Return (X, Y) of the center of cell containing provided text 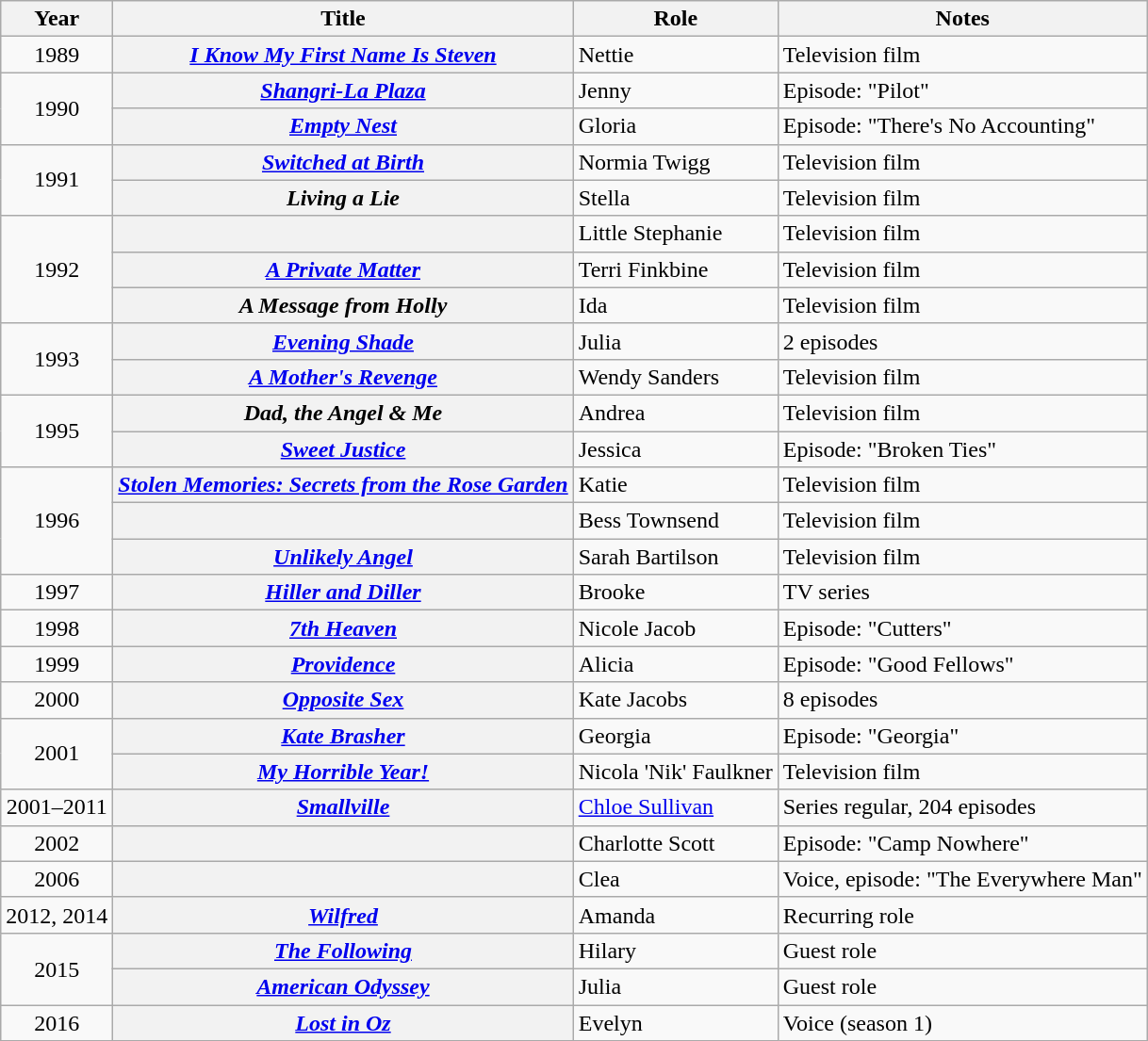
1993 (57, 359)
Katie (675, 485)
Andrea (675, 413)
Lost in Oz (343, 1022)
Brooke (675, 593)
1992 (57, 269)
Chloe Sullivan (675, 807)
Kate Jacobs (675, 700)
Nicola 'Nik' Faulkner (675, 772)
A Private Matter (343, 269)
Year (57, 19)
Wilfred (343, 915)
Dad, the Angel & Me (343, 413)
2000 (57, 700)
Amanda (675, 915)
Episode: "Broken Ties" (962, 449)
Evening Shade (343, 341)
Smallville (343, 807)
2012, 2014 (57, 915)
2006 (57, 879)
Recurring role (962, 915)
Empty Nest (343, 126)
My Horrible Year! (343, 772)
Shangri-La Plaza (343, 90)
Stolen Memories: Secrets from the Rose Garden (343, 485)
2001 (57, 754)
Role (675, 19)
Normia Twigg (675, 162)
Living a Lie (343, 198)
Switched at Birth (343, 162)
2016 (57, 1022)
Evelyn (675, 1022)
8 episodes (962, 700)
2 episodes (962, 341)
1999 (57, 664)
Wendy Sanders (675, 377)
Sweet Justice (343, 449)
Episode: "Good Fellows" (962, 664)
Episode: "There's No Accounting" (962, 126)
Jenny (675, 90)
Charlotte Scott (675, 843)
Gloria (675, 126)
Sarah Bartilson (675, 557)
1996 (57, 521)
Jessica (675, 449)
Alicia (675, 664)
Episode: "Camp Nowhere" (962, 843)
1989 (57, 55)
1990 (57, 108)
Episode: "Pilot" (962, 90)
I Know My First Name Is Steven (343, 55)
1991 (57, 180)
The Following (343, 951)
Terri Finkbine (675, 269)
Hiller and Diller (343, 593)
Title (343, 19)
Episode: "Georgia" (962, 736)
2015 (57, 968)
1997 (57, 593)
2001–2011 (57, 807)
Unlikely Angel (343, 557)
Voice (season 1) (962, 1022)
Clea (675, 879)
American Odyssey (343, 986)
Nettie (675, 55)
1995 (57, 431)
7th Heaven (343, 628)
Stella (675, 198)
1998 (57, 628)
Kate Brasher (343, 736)
Providence (343, 664)
2002 (57, 843)
Ida (675, 305)
Little Stephanie (675, 234)
A Message from Holly (343, 305)
Opposite Sex (343, 700)
Hilary (675, 951)
Series regular, 204 episodes (962, 807)
A Mother's Revenge (343, 377)
Georgia (675, 736)
Episode: "Cutters" (962, 628)
Bess Townsend (675, 521)
TV series (962, 593)
Notes (962, 19)
Voice, episode: "The Everywhere Man" (962, 879)
Nicole Jacob (675, 628)
